Locate the cell with the specified text and output its [x, y] center coordinate. 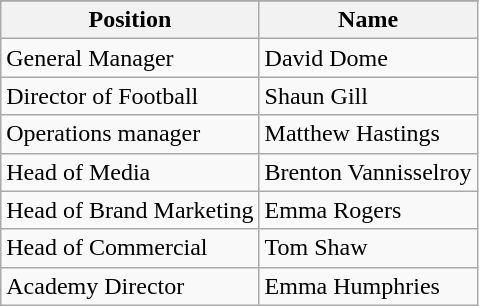
Head of Commercial [130, 248]
Head of Media [130, 172]
Position [130, 20]
Shaun Gill [368, 96]
General Manager [130, 58]
Tom Shaw [368, 248]
David Dome [368, 58]
Academy Director [130, 286]
Name [368, 20]
Operations manager [130, 134]
Brenton Vannisselroy [368, 172]
Emma Humphries [368, 286]
Emma Rogers [368, 210]
Director of Football [130, 96]
Matthew Hastings [368, 134]
Head of Brand Marketing [130, 210]
